Capture the cell that displays the provided text and extract its (X, Y) central coordinate. 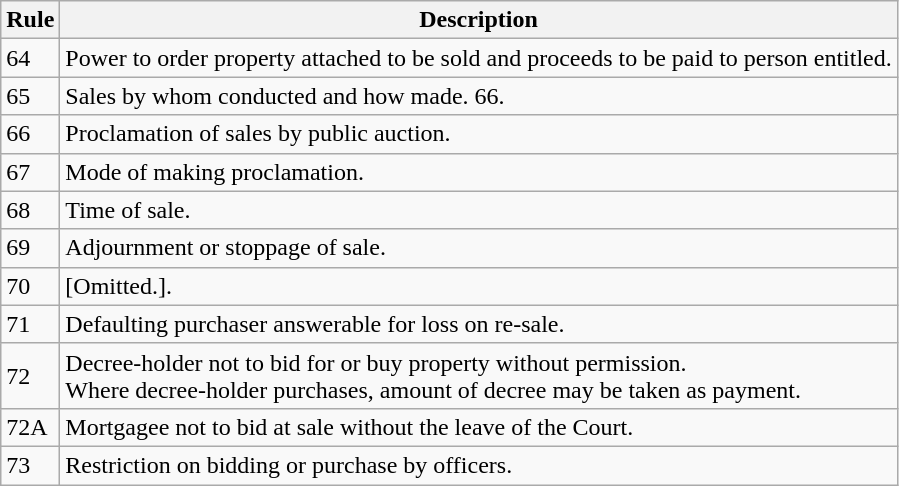
64 (30, 58)
73 (30, 465)
Time of sale. (478, 210)
66 (30, 134)
Mortgagee not to bid at sale without the leave of the Court. (478, 427)
72A (30, 427)
Defaulting purchaser answerable for loss on re-sale. (478, 324)
Proclamation of sales by public auction. (478, 134)
70 (30, 286)
Description (478, 20)
Restriction on bidding or purchase by officers. (478, 465)
71 (30, 324)
Decree-holder not to bid for or buy property without permission.Where decree-holder purchases, amount of decree may be taken as payment. (478, 376)
69 (30, 248)
65 (30, 96)
Sales by whom conducted and how made. 66. (478, 96)
[Omitted.]. (478, 286)
Rule (30, 20)
Adjournment or stoppage of sale. (478, 248)
Power to order property attached to be sold and proceeds to be paid to person entitled. (478, 58)
72 (30, 376)
68 (30, 210)
Mode of making proclamation. (478, 172)
67 (30, 172)
